From the cell containing the given text, extract its center point as (x, y) coordinate. 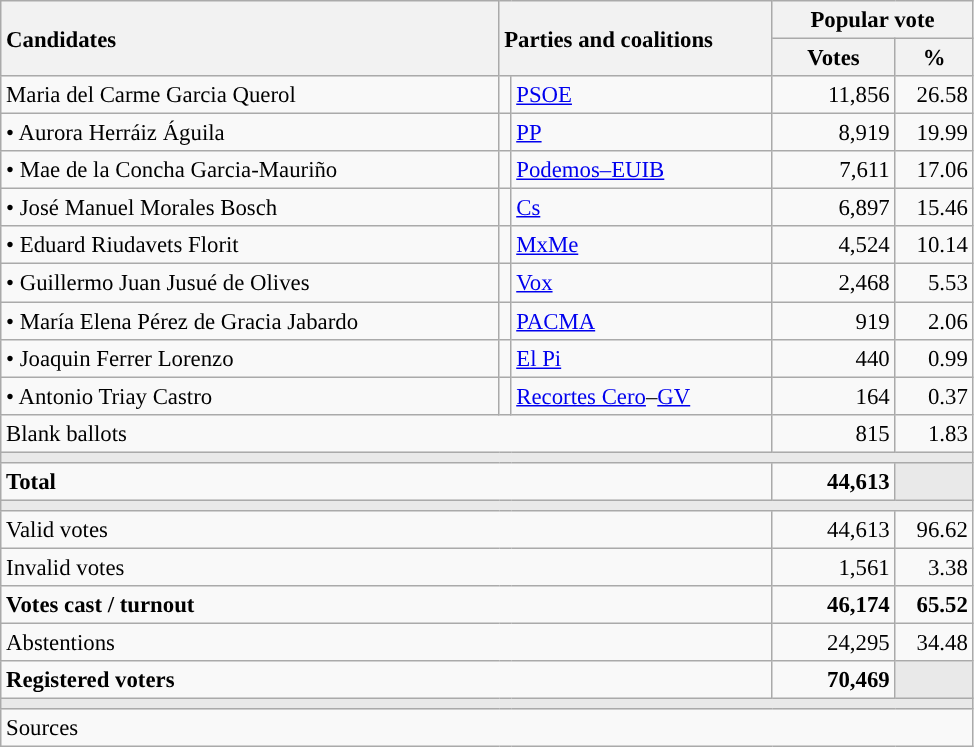
26.58 (934, 95)
Cs (642, 208)
• José Manuel Morales Bosch (250, 208)
Candidates (250, 38)
65.52 (934, 605)
2,468 (834, 283)
PACMA (642, 321)
El Pi (642, 358)
Invalid votes (386, 567)
Abstentions (386, 643)
440 (834, 358)
Parties and coalitions (636, 38)
17.06 (934, 170)
• Guillermo Juan Jusué de Olives (250, 283)
• Joaquin Ferrer Lorenzo (250, 358)
96.62 (934, 530)
15.46 (934, 208)
815 (834, 433)
% (934, 58)
• Mae de la Concha Garcia-Mauriño (250, 170)
Sources (487, 728)
• María Elena Pérez de Gracia Jabardo (250, 321)
3.38 (934, 567)
Total (386, 482)
PSOE (642, 95)
4,524 (834, 245)
0.99 (934, 358)
7,611 (834, 170)
6,897 (834, 208)
46,174 (834, 605)
• Eduard Riudavets Florit (250, 245)
Podemos–EUIB (642, 170)
11,856 (834, 95)
Votes (834, 58)
Maria del Carme Garcia Querol (250, 95)
Popular vote (872, 20)
Votes cast / turnout (386, 605)
10.14 (934, 245)
919 (834, 321)
5.53 (934, 283)
0.37 (934, 396)
24,295 (834, 643)
Vox (642, 283)
1,561 (834, 567)
• Aurora Herráiz Águila (250, 133)
70,469 (834, 680)
PP (642, 133)
MxMe (642, 245)
8,919 (834, 133)
19.99 (934, 133)
164 (834, 396)
Blank ballots (386, 433)
• Antonio Triay Castro (250, 396)
Valid votes (386, 530)
1.83 (934, 433)
34.48 (934, 643)
Registered voters (386, 680)
Recortes Cero–GV (642, 396)
2.06 (934, 321)
